Return (x, y) of the center of cell containing provided text 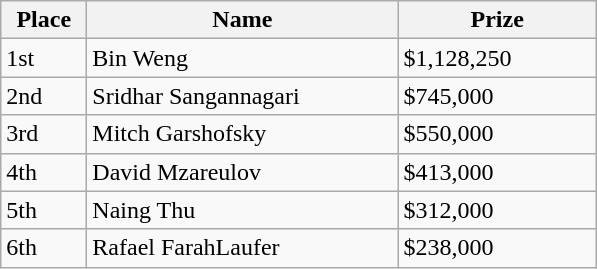
3rd (44, 134)
$550,000 (498, 134)
Sridhar Sangannagari (242, 96)
Mitch Garshofsky (242, 134)
Prize (498, 20)
4th (44, 172)
1st (44, 58)
$745,000 (498, 96)
Name (242, 20)
Place (44, 20)
2nd (44, 96)
$413,000 (498, 172)
$312,000 (498, 210)
$1,128,250 (498, 58)
Naing Thu (242, 210)
6th (44, 248)
David Mzareulov (242, 172)
5th (44, 210)
$238,000 (498, 248)
Rafael FarahLaufer (242, 248)
Bin Weng (242, 58)
